Detect which cell encompasses the target text, then output its (x, y) center coordinate. 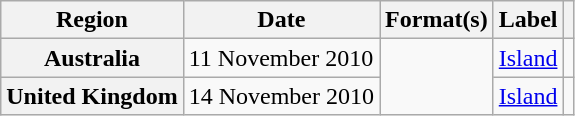
Date (281, 20)
Format(s) (437, 20)
Region (92, 20)
Label (528, 20)
Australia (92, 58)
14 November 2010 (281, 96)
United Kingdom (92, 96)
11 November 2010 (281, 58)
